Provide the (x, y) coordinate of the cell's center where the given text is located.  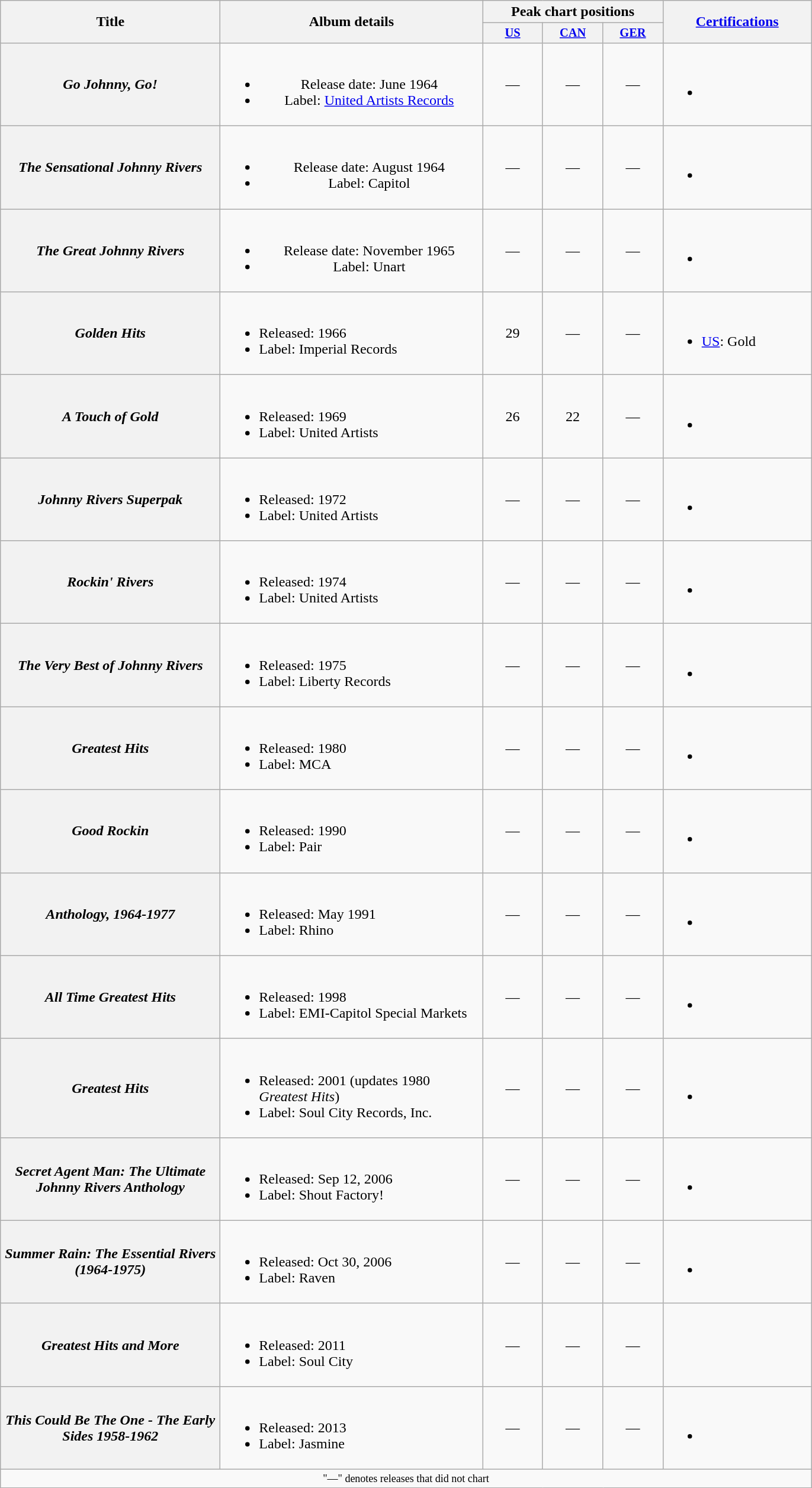
29 (513, 333)
Release date: November 1965Label: Unart (352, 251)
Released: 2011Label: Soul City (352, 1345)
US (513, 33)
Released: 2013Label: Jasmine (352, 1428)
22 (572, 416)
This Could Be The One - The Early Sides 1958-1962 (110, 1428)
26 (513, 416)
Certifications (737, 22)
Peak chart positions (573, 12)
Released: 1972Label: United Artists (352, 499)
Johnny Rivers Superpak (110, 499)
Released: 1966Label: Imperial Records (352, 333)
All Time Greatest Hits (110, 997)
Anthology, 1964-1977 (110, 914)
A Touch of Gold (110, 416)
Secret Agent Man: The Ultimate Johnny Rivers Anthology (110, 1179)
Rockin' Rivers (110, 582)
Released: Sep 12, 2006Label: Shout Factory! (352, 1179)
The Great Johnny Rivers (110, 251)
Good Rockin (110, 831)
Release date: August 1964Label: Capitol (352, 168)
Title (110, 22)
Go Johnny, Go! (110, 84)
Released: 1990Label: Pair (352, 831)
The Very Best of Johnny Rivers (110, 665)
Golden Hits (110, 333)
Released: 2001 (updates 1980 Greatest Hits)Label: Soul City Records, Inc. (352, 1088)
Summer Rain: The Essential Rivers (1964-1975) (110, 1262)
Release date: June 1964Label: United Artists Records (352, 84)
Album details (352, 22)
Greatest Hits and More (110, 1345)
Released: 1974Label: United Artists (352, 582)
Released: May 1991Label: Rhino (352, 914)
CAN (572, 33)
The Sensational Johnny Rivers (110, 168)
"—" denotes releases that did not chart (406, 1479)
GER (633, 33)
Released: 1980Label: MCA (352, 748)
US: Gold (737, 333)
Released: 1998Label: EMI-Capitol Special Markets (352, 997)
Released: 1975Label: Liberty Records (352, 665)
Released: 1969Label: United Artists (352, 416)
Released: Oct 30, 2006Label: Raven (352, 1262)
